Locate the cell with the specified text and output its (X, Y) center coordinate. 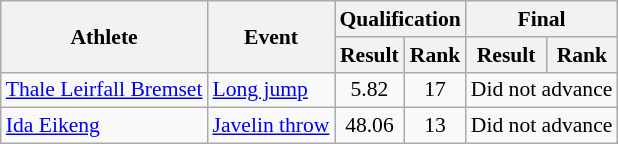
Event (270, 36)
13 (434, 126)
Qualification (400, 19)
Ida Eikeng (104, 126)
17 (434, 90)
Athlete (104, 36)
Final (542, 19)
48.06 (369, 126)
5.82 (369, 90)
Javelin throw (270, 126)
Thale Leirfall Bremset (104, 90)
Long jump (270, 90)
